For the text-containing cell, return its midpoint in (x, y) coordinate format. 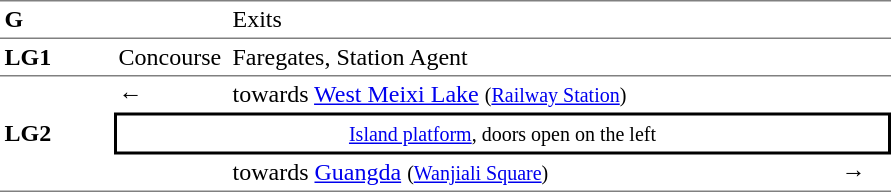
towards West Meixi Lake (Railway Station) (532, 94)
→ (864, 173)
Exits (532, 20)
LG2 (57, 134)
towards Guangda (Wanjiali Square) (532, 173)
Island platform, doors open on the left (502, 133)
LG1 (57, 58)
Concourse (171, 58)
G (57, 20)
← (171, 94)
Faregates, Station Agent (532, 58)
